From the cell containing the given text, extract its center point as [x, y] coordinate. 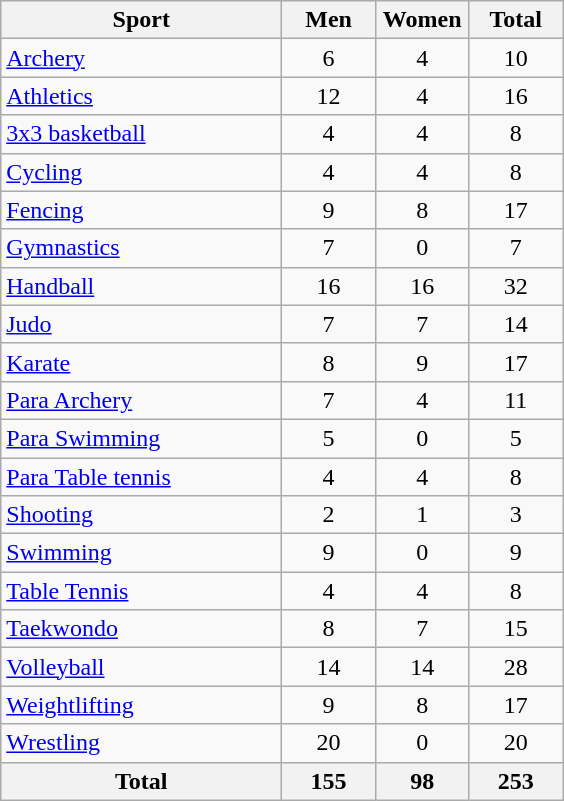
1 [422, 515]
155 [329, 781]
Fencing [142, 210]
Athletics [142, 96]
Wrestling [142, 743]
Volleyball [142, 667]
Table Tennis [142, 591]
11 [516, 400]
28 [516, 667]
Judo [142, 324]
Swimming [142, 553]
2 [329, 515]
12 [329, 96]
10 [516, 58]
Sport [142, 20]
Karate [142, 362]
6 [329, 58]
Taekwondo [142, 629]
98 [422, 781]
Handball [142, 286]
Women [422, 20]
Weightlifting [142, 705]
Shooting [142, 515]
Cycling [142, 172]
Para Archery [142, 400]
Para Table tennis [142, 477]
3x3 basketball [142, 134]
Para Swimming [142, 438]
Men [329, 20]
253 [516, 781]
3 [516, 515]
Gymnastics [142, 248]
Archery [142, 58]
15 [516, 629]
32 [516, 286]
